Scan for the cell matching the given text and deliver its [x, y] coordinate at center. 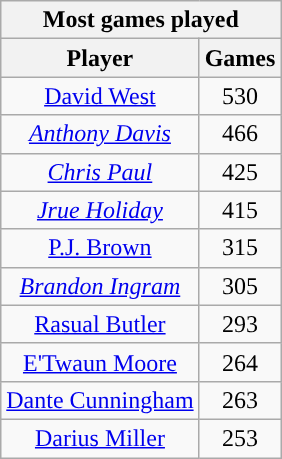
263 [240, 400]
Darius Miller [100, 438]
415 [240, 210]
Rasual Butler [100, 324]
305 [240, 286]
264 [240, 362]
293 [240, 324]
Dante Cunningham [100, 400]
315 [240, 248]
Brandon Ingram [100, 286]
Chris Paul [100, 172]
Jrue Holiday [100, 210]
E'Twaun Moore [100, 362]
Games [240, 58]
530 [240, 96]
425 [240, 172]
David West [100, 96]
P.J. Brown [100, 248]
466 [240, 134]
253 [240, 438]
Most games played [141, 20]
Anthony Davis [100, 134]
Player [100, 58]
